Output the [X, Y] coordinate of the center of the cell containing the given text.  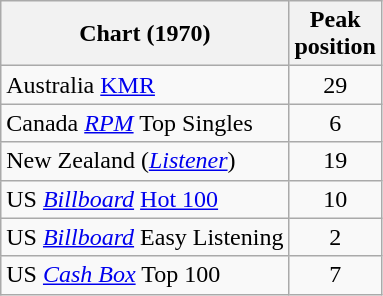
New Zealand (Listener) [145, 161]
Chart (1970) [145, 34]
Peakposition [335, 34]
US Cash Box Top 100 [145, 275]
29 [335, 85]
US Billboard Hot 100 [145, 199]
6 [335, 123]
2 [335, 237]
US Billboard Easy Listening [145, 237]
19 [335, 161]
Canada RPM Top Singles [145, 123]
Australia KMR [145, 85]
10 [335, 199]
7 [335, 275]
